Locate the cell with the specified text and output its (X, Y) center coordinate. 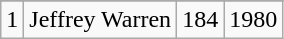
184 (200, 20)
1980 (254, 20)
1 (12, 20)
Jeffrey Warren (100, 20)
